Return [x, y] of the center of cell containing provided text 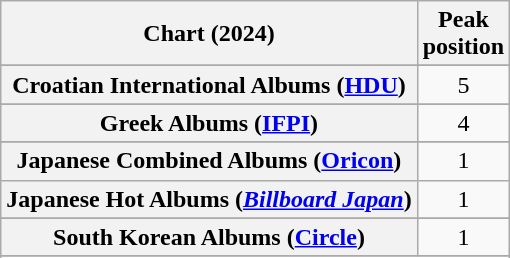
4 [463, 123]
Japanese Combined Albums (Oricon) [209, 161]
5 [463, 85]
Greek Albums (IFPI) [209, 123]
Chart (2024) [209, 34]
South Korean Albums (Circle) [209, 237]
Croatian International Albums (HDU) [209, 85]
Japanese Hot Albums (Billboard Japan) [209, 199]
Peakposition [463, 34]
